Search for the cell housing the specified text and yield its [X, Y] center coordinate. 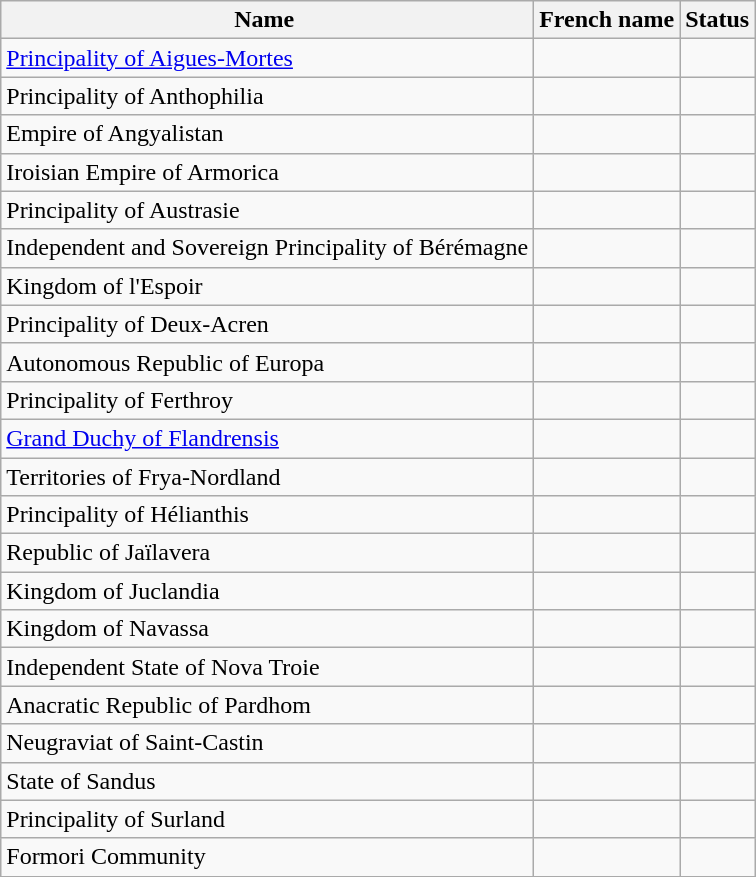
Principality of Deux-Acren [268, 324]
Autonomous Republic of Europa [268, 362]
French name [607, 20]
Principality of Anthophilia [268, 96]
Neugraviat of Saint-Castin [268, 743]
Empire of Angyalistan [268, 134]
Principality of Hélianthis [268, 515]
Grand Duchy of Flandrensis [268, 438]
Iroisian Empire of Armorica [268, 172]
Republic of Jaïlavera [268, 553]
Status [718, 20]
Kingdom of Juclandia [268, 591]
Kingdom of Navassa [268, 629]
Independent and Sovereign Principality of Bérémagne [268, 248]
Principality of Surland [268, 819]
Principality of Ferthroy [268, 400]
Principality of Aigues-Mortes [268, 58]
Anacratic Republic of Pardhom [268, 705]
State of Sandus [268, 781]
Formori Community [268, 857]
Kingdom of l'Espoir [268, 286]
Name [268, 20]
Territories of Frya-Nordland [268, 477]
Principality of Austrasie [268, 210]
Independent State of Nova Troie [268, 667]
